Identify which cell holds the provided text, then report its (X, Y) central coordinate. 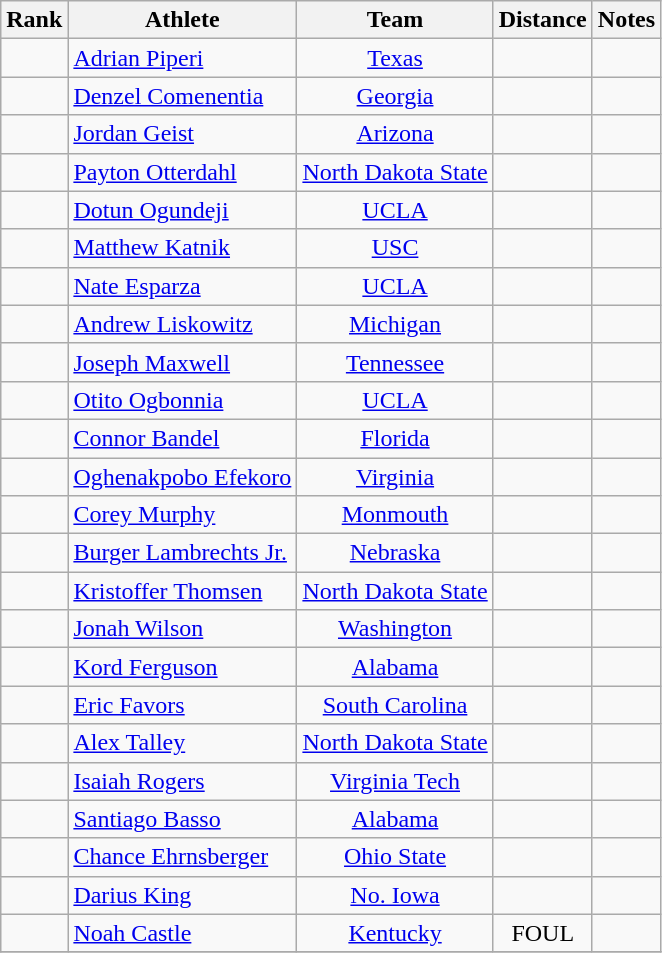
Kristoffer Thomsen (182, 591)
Santiago Basso (182, 819)
Nate Esparza (182, 286)
Virginia Tech (395, 781)
Adrian Piperi (182, 58)
Rank (34, 20)
Eric Favors (182, 705)
South Carolina (395, 705)
Jordan Geist (182, 134)
Kord Ferguson (182, 667)
USC (395, 248)
Monmouth (395, 515)
Texas (395, 58)
Jonah Wilson (182, 629)
Corey Murphy (182, 515)
No. Iowa (395, 895)
Oghenakpobo Efekoro (182, 477)
Chance Ehrnsberger (182, 857)
Athlete (182, 20)
Darius King (182, 895)
Andrew Liskowitz (182, 324)
Distance (542, 20)
Denzel Comenentia (182, 96)
Michigan (395, 324)
Ohio State (395, 857)
Florida (395, 438)
Isaiah Rogers (182, 781)
Connor Bandel (182, 438)
Alex Talley (182, 743)
Tennessee (395, 362)
Burger Lambrechts Jr. (182, 553)
Joseph Maxwell (182, 362)
Virginia (395, 477)
Georgia (395, 96)
Arizona (395, 134)
Washington (395, 629)
Otito Ogbonnia (182, 400)
Matthew Katnik (182, 248)
Team (395, 20)
Nebraska (395, 553)
Payton Otterdahl (182, 172)
Noah Castle (182, 933)
FOUL (542, 933)
Notes (626, 20)
Kentucky (395, 933)
Dotun Ogundeji (182, 210)
